For the text-containing cell, return its midpoint in (x, y) coordinate format. 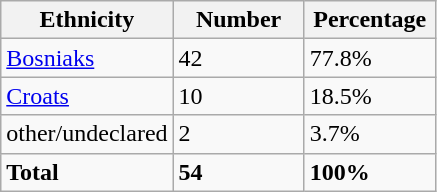
100% (370, 172)
Croats (87, 96)
18.5% (370, 96)
77.8% (370, 58)
Total (87, 172)
other/undeclared (87, 134)
10 (238, 96)
54 (238, 172)
3.7% (370, 134)
2 (238, 134)
Number (238, 20)
Bosniaks (87, 58)
Percentage (370, 20)
42 (238, 58)
Ethnicity (87, 20)
